Find where the given text appears and provide that cell's center as (x, y) coordinate. 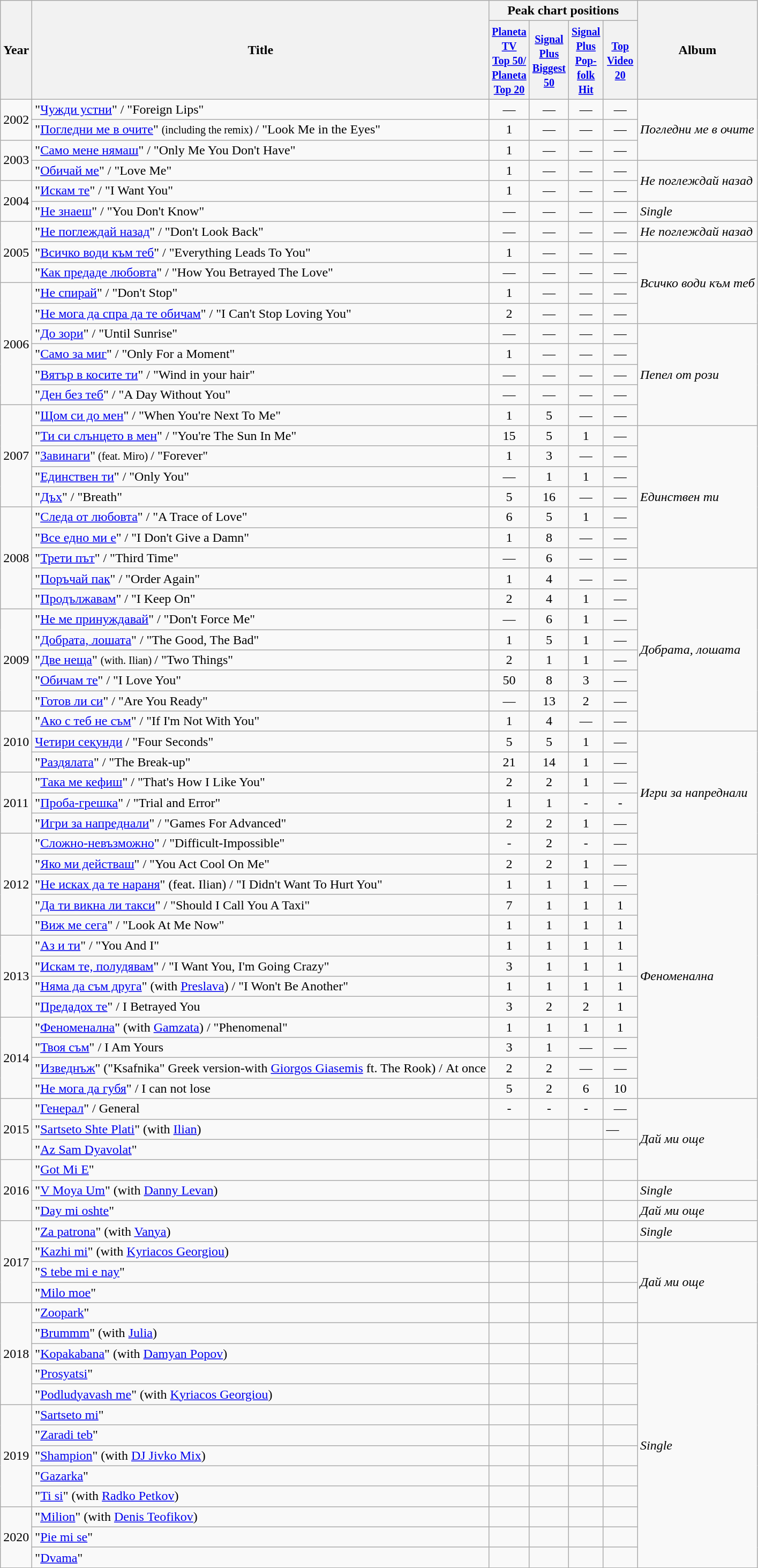
"Sartseto Shte Plati" (with Ilian) (260, 1129)
"Проба-грешка" / "Trial and Error" (260, 803)
2020 (16, 1537)
2015 (16, 1129)
"Следа от любовта" / "A Trace of Love" (260, 517)
"Обичай ме" / "Love Me" (260, 170)
"Za patrona" (with Vanya) (260, 1231)
"Чужди устни" / "Foreign Lips" (260, 109)
"Поръчай пак" / "Order Again" (260, 578)
2002 (16, 120)
Planeta TV Top 50/ Planeta Top 20 (509, 60)
2004 (16, 201)
Year (16, 50)
"Не исках да те нараня" (feat. Ilian) / "I Didn't Want To Hurt You" (260, 884)
2017 (16, 1261)
"Shampion" (with DJ Jivko Mix) (260, 1455)
2018 (16, 1354)
"Az Sam Dyavolat" (260, 1149)
"Игри за напреднали" / "Games For Advanced" (260, 823)
"Ако с теб не съм" / "If I'm Not With You" (260, 721)
"Искам те, полудявам" / "I Want You, I'm Going Crazy" (260, 966)
10 (620, 1088)
"Не знаеш" / "You Don't Know" (260, 211)
Top Video 20 (620, 60)
16 (549, 497)
2006 (16, 344)
"Добрата, лошата" / "The Good, The Bad" (260, 639)
"Трети път" / "Third Time" (260, 558)
"Day mi oshte" (260, 1211)
"Аз и ти" / "You And I" (260, 945)
14 (549, 762)
2013 (16, 976)
2012 (16, 884)
"Не спирай" / "Don't Stop" (260, 293)
2007 (16, 456)
Album (697, 50)
Игри за напреднали (697, 793)
"Не ме принуждавай" / "Don't Force Me" (260, 619)
"Dvama" (260, 1557)
"Gazarka" (260, 1476)
"Ти си слънцето в мен" / "You're The Sun In Me" (260, 436)
"Дъх" / "Breath" (260, 497)
"Kopakabana" (with Damyan Popov) (260, 1354)
"Не поглеждай назад" / "Don't Look Back" (260, 232)
"Всичко води към теб" / "Everything Leads To You" (260, 252)
"Само мене нямаш" / "Only Me You Don't Have" (260, 150)
"Prosyatsi" (260, 1374)
2014 (16, 1058)
7 (509, 905)
13 (549, 701)
2009 (16, 660)
Добрата, лошата (697, 649)
"Щом си до мен" / "When You're Next To Me" (260, 415)
"V Moya Um" (with Danny Levan) (260, 1190)
2011 (16, 803)
"Твоя съм" / I Am Yours (260, 1048)
Единствен ти (697, 497)
Четири секунди / "Four Seconds" (260, 742)
"Milo moe" (260, 1292)
"Не мога да спра да те обичам" / "I Can't Stop Loving You" (260, 313)
"Вятър в косите ти" / "Wind in your hair" (260, 375)
"Няма да съм друга" (with Preslava) / "I Won't Be Another" (260, 987)
"Виж ме сега" / "Look At Me Now" (260, 925)
"Само за миг" / "Only For a Moment" (260, 354)
Signal Plus Pop-folk Hit (586, 60)
"Все едно ми е" / "I Don't Give a Damn" (260, 537)
"Готов ли си" / "Are You Ready" (260, 701)
"Две неща" (with. Ilian) / "Two Things" (260, 660)
"Погледни ме в очите" (including the remix) / "Look Me in the Eyes" (260, 130)
"Предадох те" / I Betrayed You (260, 1007)
2019 (16, 1455)
"До зори" / "Until Sunrise" (260, 334)
2005 (16, 252)
"Pie mi se" (260, 1537)
"Milion" (with Denis Teofikov) (260, 1517)
"Podludyavash me" (with Kyriacos Georgiou) (260, 1394)
21 (509, 762)
"Ден без теб" / "A Day Without You" (260, 395)
2016 (16, 1190)
Title (260, 50)
"Раздялата" / "The Break-up" (260, 762)
2008 (16, 558)
"Продължавам" / "I Keep On" (260, 599)
"Zaradi teb" (260, 1435)
"Ti si" (with Radko Petkov) (260, 1496)
Peak chart positions (564, 11)
"S tebe mi e nay" (260, 1272)
"Така ме кефиш" / "That's How I Like You" (260, 782)
"Изведнъж" ("Ksafnika" Greek version-with Giorgos Giasemis ft. The Rook) / At once (260, 1068)
2010 (16, 742)
2003 (16, 160)
"Got Mi E" (260, 1170)
"Единствен ти" / "Only You" (260, 476)
"Да ти викна ли такси" / "Should I Call You A Taxi" (260, 905)
"Искам те" / "I Want You" (260, 191)
"Не мога да губя" / I can not lose (260, 1088)
Signal Plus Biggest 50 (549, 60)
50 (509, 681)
"Генерал" / General (260, 1109)
"Завинаги" (feat. Miro) / "Forever" (260, 456)
"Обичам те" / "I Love You" (260, 681)
Пепел от рози (697, 375)
"Sartseto mi" (260, 1415)
"Kazhi mi" (with Kyriacos Georgiou) (260, 1251)
"Сложно-невъзможно" / "Difficult-Impossible" (260, 843)
"Феноменална" (with Gamzata) / "Phenomenal" (260, 1027)
"Яко ми действаш" / "You Act Cool On Me" (260, 864)
Погледни ме в очите (697, 130)
Всичко води към теб (697, 282)
"Zoopark" (260, 1313)
"Как предаде любовта" / "How You Betrayed The Love" (260, 272)
"Brummm" (with Julia) (260, 1333)
15 (509, 436)
Феноменална (697, 976)
